From the cell containing the given text, extract its center point as (x, y) coordinate. 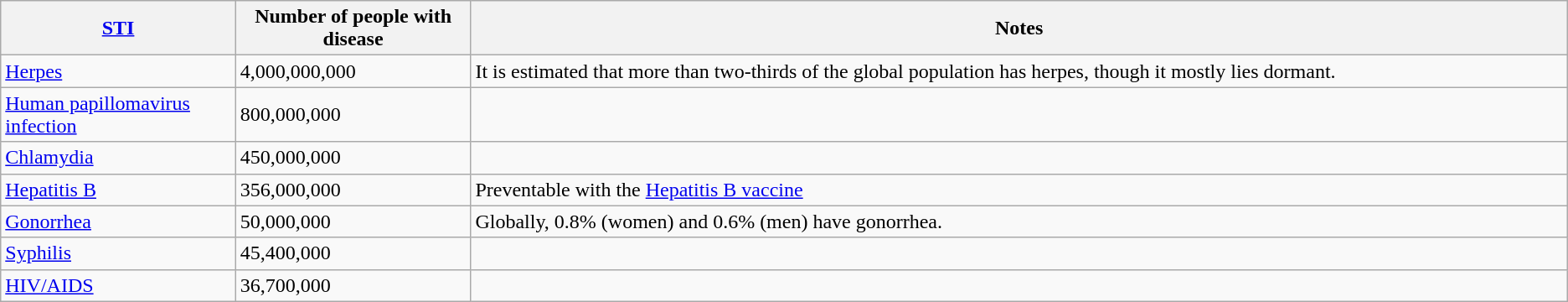
Preventable with the Hepatitis B vaccine (1019, 190)
450,000,000 (353, 158)
Chlamydia (119, 158)
HIV/AIDS (119, 285)
Hepatitis B (119, 190)
Globally, 0.8% (women) and 0.6% (men) have gonorrhea. (1019, 221)
Syphilis (119, 253)
Gonorrhea (119, 221)
Notes (1019, 29)
It is estimated that more than two-thirds of the global population has herpes, though it mostly lies dormant. (1019, 71)
800,000,000 (353, 114)
Number of people with disease (353, 29)
356,000,000 (353, 190)
Herpes (119, 71)
50,000,000 (353, 221)
STI (119, 29)
4,000,000,000 (353, 71)
Human papillomavirus infection (119, 114)
36,700,000 (353, 285)
45,400,000 (353, 253)
